Output the [x, y] coordinate of the center of the cell containing the given text.  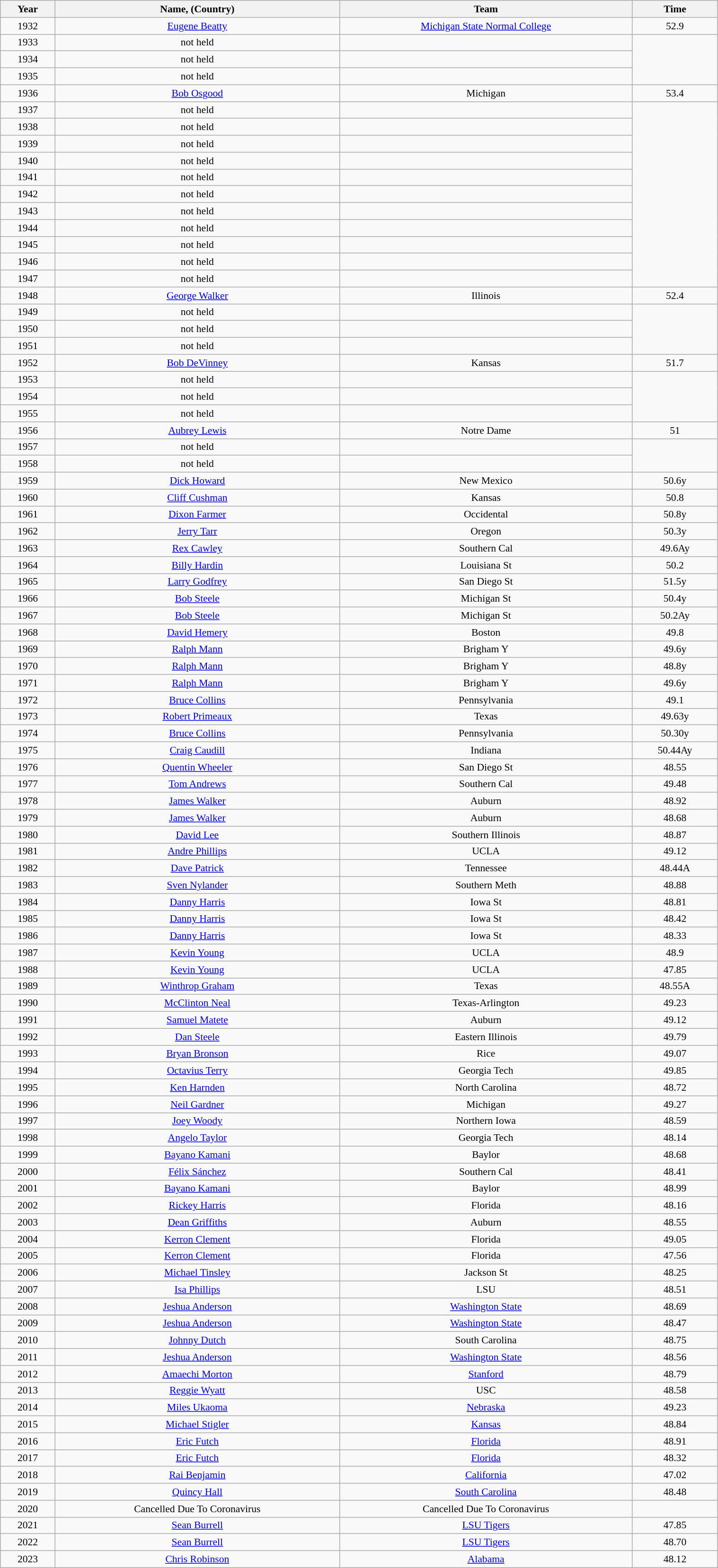
Joey Woody [197, 1121]
49.6Ay [675, 548]
1987 [28, 953]
1972 [28, 700]
Indiana [486, 751]
2005 [28, 1256]
Cliff Cushman [197, 498]
Rai Benjamin [197, 1475]
McClinton Neal [197, 1003]
49.07 [675, 1054]
48.25 [675, 1273]
2011 [28, 1357]
2008 [28, 1306]
49.05 [675, 1239]
48.84 [675, 1425]
1975 [28, 751]
51 [675, 430]
New Mexico [486, 481]
1953 [28, 380]
2016 [28, 1441]
1944 [28, 228]
Dave Patrick [197, 868]
2007 [28, 1290]
Jerry Tarr [197, 532]
48.33 [675, 936]
48.58 [675, 1391]
50.8y [675, 515]
1955 [28, 413]
David Hemery [197, 632]
2010 [28, 1340]
1962 [28, 532]
1995 [28, 1087]
2018 [28, 1475]
48.47 [675, 1323]
Northern Iowa [486, 1121]
1936 [28, 93]
1996 [28, 1104]
1943 [28, 211]
49.79 [675, 1037]
1971 [28, 683]
1967 [28, 616]
48.56 [675, 1357]
Félix Sánchez [197, 1172]
1958 [28, 464]
Chris Robinson [197, 1559]
50.6y [675, 481]
Ken Harnden [197, 1087]
Isa Phillips [197, 1290]
52.9 [675, 26]
48.88 [675, 885]
Rex Cawley [197, 548]
2015 [28, 1425]
48.70 [675, 1542]
47.02 [675, 1475]
1948 [28, 296]
Nebraska [486, 1408]
48.59 [675, 1121]
Team [486, 9]
48.9 [675, 953]
1982 [28, 868]
1990 [28, 1003]
2012 [28, 1374]
Tom Andrews [197, 784]
Tennessee [486, 868]
Johnny Dutch [197, 1340]
Miles Ukaoma [197, 1408]
48.51 [675, 1290]
47.56 [675, 1256]
1969 [28, 649]
1952 [28, 363]
48.75 [675, 1340]
Boston [486, 632]
Southern Meth [486, 885]
1988 [28, 970]
48.91 [675, 1441]
48.41 [675, 1172]
Winthrop Graham [197, 986]
50.44Ay [675, 751]
1940 [28, 161]
Angelo Taylor [197, 1138]
2023 [28, 1559]
48.42 [675, 919]
Sven Nylander [197, 885]
1945 [28, 245]
1984 [28, 902]
1934 [28, 60]
1957 [28, 447]
1980 [28, 835]
1974 [28, 734]
1970 [28, 666]
49.63y [675, 717]
1946 [28, 262]
1998 [28, 1138]
49.85 [675, 1071]
Eugene Beatty [197, 26]
1994 [28, 1071]
Bob DeVinney [197, 363]
Reggie Wyatt [197, 1391]
1949 [28, 312]
Eastern Illinois [486, 1037]
Dean Griffiths [197, 1222]
49.27 [675, 1104]
1981 [28, 851]
USC [486, 1391]
53.4 [675, 93]
1978 [28, 801]
48.8y [675, 666]
2022 [28, 1542]
48.87 [675, 835]
Jackson St [486, 1273]
Alabama [486, 1559]
1979 [28, 818]
2013 [28, 1391]
1933 [28, 43]
1959 [28, 481]
48.32 [675, 1458]
Dan Steele [197, 1037]
Craig Caudill [197, 751]
Notre Dame [486, 430]
50.2 [675, 565]
50.2Ay [675, 616]
1973 [28, 717]
Andre Phillips [197, 851]
1935 [28, 77]
2006 [28, 1273]
Illinois [486, 296]
1997 [28, 1121]
2004 [28, 1239]
1951 [28, 346]
49.1 [675, 700]
Amaechi Morton [197, 1374]
49.48 [675, 784]
1976 [28, 767]
1991 [28, 1020]
48.12 [675, 1559]
Rice [486, 1054]
1992 [28, 1037]
Billy Hardin [197, 565]
2003 [28, 1222]
1993 [28, 1054]
1942 [28, 194]
Neil Gardner [197, 1104]
Occidental [486, 515]
Bryan Bronson [197, 1054]
48.16 [675, 1206]
48.55A [675, 986]
2019 [28, 1492]
Stanford [486, 1374]
Larry Godfrey [197, 582]
1938 [28, 127]
California [486, 1475]
Aubrey Lewis [197, 430]
2000 [28, 1172]
1983 [28, 885]
1941 [28, 177]
Year [28, 9]
51.5y [675, 582]
1966 [28, 599]
David Lee [197, 835]
2001 [28, 1189]
Robert Primeaux [197, 717]
1986 [28, 936]
2020 [28, 1509]
Dick Howard [197, 481]
Michael Stigler [197, 1425]
2014 [28, 1408]
48.48 [675, 1492]
1977 [28, 784]
1947 [28, 279]
2009 [28, 1323]
48.79 [675, 1374]
Name, (Country) [197, 9]
50.4y [675, 599]
North Carolina [486, 1087]
George Walker [197, 296]
Bob Osgood [197, 93]
50.30y [675, 734]
Texas-Arlington [486, 1003]
1937 [28, 110]
Dixon Farmer [197, 515]
LSU [486, 1290]
Octavius Terry [197, 1071]
Louisiana St [486, 565]
48.92 [675, 801]
50.8 [675, 498]
51.7 [675, 363]
1964 [28, 565]
49.8 [675, 632]
52.4 [675, 296]
Rickey Harris [197, 1206]
Quentin Wheeler [197, 767]
1939 [28, 144]
1954 [28, 397]
1963 [28, 548]
Michigan State Normal College [486, 26]
48.69 [675, 1306]
2017 [28, 1458]
1950 [28, 329]
1989 [28, 986]
Samuel Matete [197, 1020]
2021 [28, 1525]
1965 [28, 582]
48.81 [675, 902]
1961 [28, 515]
Michael Tinsley [197, 1273]
48.72 [675, 1087]
48.14 [675, 1138]
1956 [28, 430]
1932 [28, 26]
1960 [28, 498]
2002 [28, 1206]
1999 [28, 1155]
Southern Illinois [486, 835]
48.99 [675, 1189]
50.3y [675, 532]
1985 [28, 919]
1968 [28, 632]
Quincy Hall [197, 1492]
Oregon [486, 532]
Time [675, 9]
48.44A [675, 868]
